Determine the [x, y] coordinate at the center of the cell enclosing the given text.  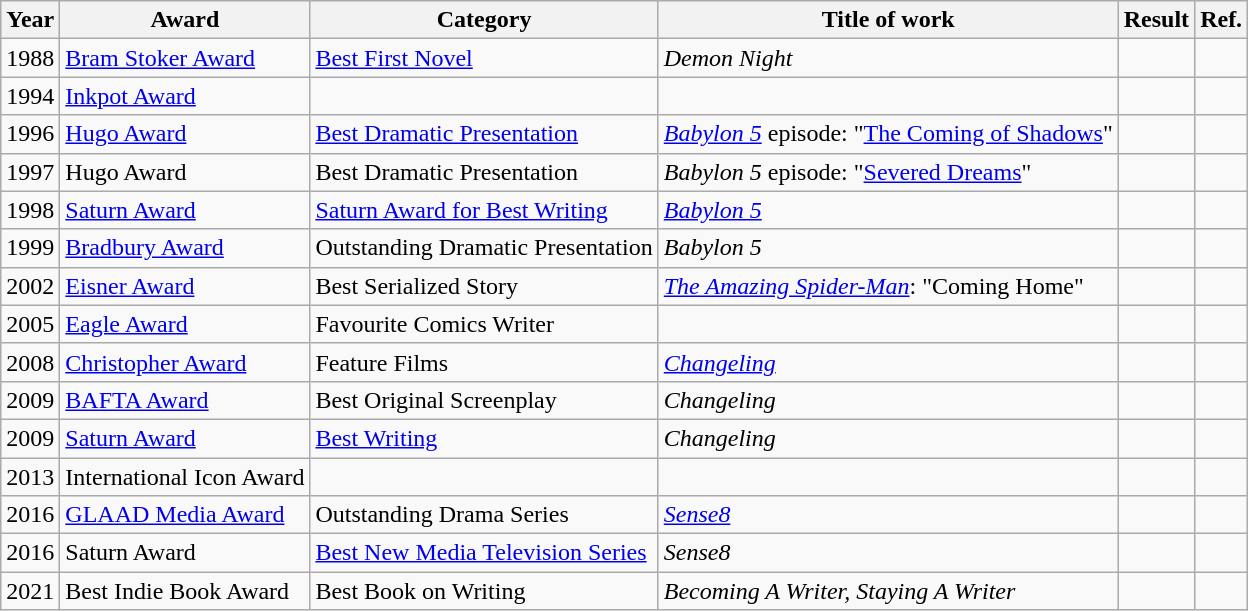
Best Original Screenplay [484, 400]
2008 [30, 362]
2002 [30, 286]
Year [30, 20]
Saturn Award for Best Writing [484, 210]
1994 [30, 96]
1988 [30, 58]
1997 [30, 172]
Babylon 5 episode: "The Coming of Shadows" [888, 134]
Bram Stoker Award [185, 58]
2013 [30, 477]
1996 [30, 134]
Best First Novel [484, 58]
2005 [30, 324]
BAFTA Award [185, 400]
Outstanding Dramatic Presentation [484, 248]
2021 [30, 591]
Eisner Award [185, 286]
Christopher Award [185, 362]
Eagle Award [185, 324]
Favourite Comics Writer [484, 324]
Best Indie Book Award [185, 591]
1998 [30, 210]
Result [1156, 20]
Best New Media Television Series [484, 553]
Feature Films [484, 362]
Inkpot Award [185, 96]
The Amazing Spider-Man: "Coming Home" [888, 286]
Demon Night [888, 58]
Bradbury Award [185, 248]
Category [484, 20]
Ref. [1222, 20]
Best Writing [484, 438]
Best Serialized Story [484, 286]
1999 [30, 248]
Outstanding Drama Series [484, 515]
Award [185, 20]
GLAAD Media Award [185, 515]
International Icon Award [185, 477]
Babylon 5 episode: "Severed Dreams" [888, 172]
Title of work [888, 20]
Becoming A Writer, Staying A Writer [888, 591]
Best Book on Writing [484, 591]
